Capture the cell that displays the provided text and extract its [x, y] central coordinate. 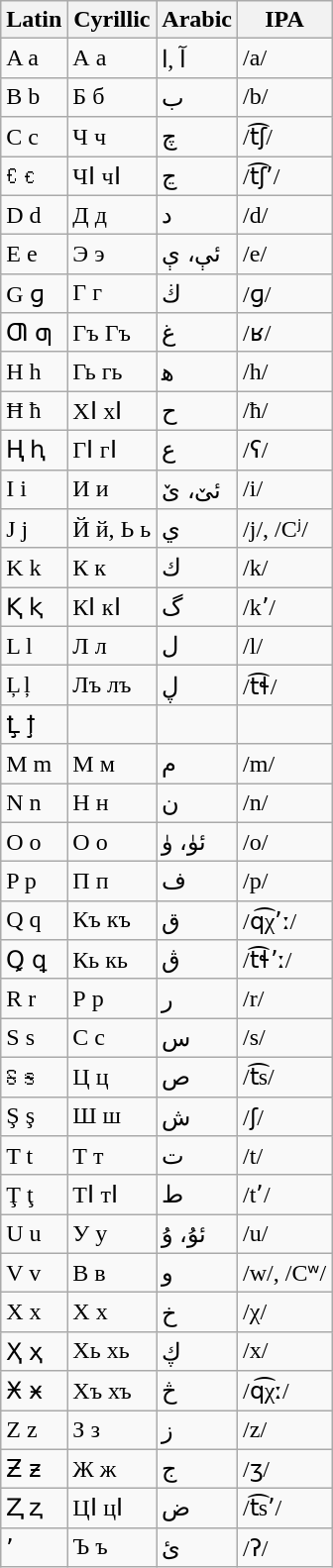
П п [112, 882]
/q͡χʼː/ [285, 920]
ڃ [197, 176]
Э э [112, 255]
В в [112, 1273]
КӀ кӀ [112, 607]
/i/ [285, 489]
Й й, Ь ь [112, 529]
Ш ш [112, 1116]
/ʃ/ [285, 1116]
ئې، ې [197, 255]
/t͡sʼ/ [285, 1509]
Ⱪ ⱪ [34, 607]
گ [197, 607]
Ц ц [112, 1077]
غ [197, 333]
/t͡ʃʼ/ [285, 176]
К к [112, 568]
Н н [112, 802]
Ъ ъ [112, 1547]
E e [34, 255]
/x/ [285, 1351]
/n/ [285, 802]
T t [34, 1156]
Latin [34, 20]
Cyrillic [112, 20]
O o [34, 842]
Хъ хъ [112, 1391]
ط [197, 1195]
ЦӀ цӀ [112, 1509]
ТӀ тӀ [112, 1195]
/u/ [285, 1234]
Гъ Гъ [112, 333]
Ж ж [112, 1469]
/ʕ/ [285, 450]
و [197, 1273]
چ [197, 137]
Т т [112, 1156]
R r [34, 998]
/ħ/ [285, 411]
/kʼ/ [285, 607]
ز [197, 1430]
О о [112, 842]
/z/ [285, 1430]
م [197, 764]
V v [34, 1273]
Гь гь [112, 371]
ش [197, 1116]
Р р [112, 998]
/χ/ [285, 1312]
ʼ [34, 1547]
S s [34, 1038]
У у [112, 1234]
Г г [112, 293]
/p/ [285, 882]
Кь кь [112, 960]
/h/ [285, 371]
Ꝗ ꝗ [34, 960]
Ş ş [34, 1116]
C c [34, 137]
/k/ [285, 568]
ع [197, 450]
ن [197, 802]
/e/ [285, 255]
ڨ [197, 960]
Ӿ ӿ [34, 1391]
/t͡ɬʼː/ [285, 960]
Ꝉ̧ ꝉ̧ [34, 724]
Ħ ħ [34, 411]
ئ [197, 1547]
N n [34, 802]
/r/ [285, 998]
D d [34, 215]
/t͡ɬ/ [285, 685]
ئێ، ێ [197, 489]
Z z [34, 1430]
ХӀ хӀ [112, 411]
Ⱬ ⱬ [34, 1509]
/m/ [285, 764]
Ꟊ ꟊ [34, 1077]
/ʒ/ [285, 1469]
J j [34, 529]
A a [34, 58]
ي [197, 529]
ق [197, 920]
Л л [112, 646]
G ɡ [34, 293]
ڸ [197, 685]
/l/ [285, 646]
/w/, /Cʷ/ [285, 1273]
ئۇ، ۇ [197, 1234]
Ļ ļ [34, 685]
ئۈ، ۈ [197, 842]
Б б [112, 97]
آ ,ا [197, 58]
I i [34, 489]
څ [197, 1391]
ڮ [197, 1351]
Ƶ ƶ [34, 1469]
ك [197, 568]
خ [197, 1312]
Ƣ ƣ [34, 333]
P p [34, 882]
س [197, 1038]
/b/ [285, 97]
/s/ [285, 1038]
/ʁ/ [285, 333]
М м [112, 764]
B b [34, 97]
IPA [285, 20]
Ţ ţ [34, 1195]
ГӀ гӀ [112, 450]
Къ къ [112, 920]
Ꞓ ꞓ [34, 176]
И и [112, 489]
З з [112, 1430]
ج [197, 1469]
Д д [112, 215]
X x [34, 1312]
/o/ [285, 842]
ح [197, 411]
ت [197, 1156]
Хь хь [112, 1351]
Ⱨ ⱨ [34, 450]
ﻫ [197, 371]
U u [34, 1234]
H h [34, 371]
ڬ [197, 293]
/a/ [285, 58]
ر [197, 998]
Arabic [197, 20]
ص [197, 1077]
Лъ лъ [112, 685]
د [197, 215]
ЧӀ чӀ [112, 176]
/d/ [285, 215]
Ч ч [112, 137]
ض [197, 1509]
/t/ [285, 1156]
M m [34, 764]
/j/, /Cʲ/ [285, 529]
L l [34, 646]
Ҳ ҳ [34, 1351]
А а [112, 58]
ل [197, 646]
/q͡χː/ [285, 1391]
/ɡ/ [285, 293]
ف [197, 882]
/ʔ/ [285, 1547]
С с [112, 1038]
K k [34, 568]
Х х [112, 1312]
/t͡ʃ/ [285, 137]
/t͡s/ [285, 1077]
ب [197, 97]
/tʼ/ [285, 1195]
Q q [34, 920]
